From the cell containing the given text, extract its center point as (x, y) coordinate. 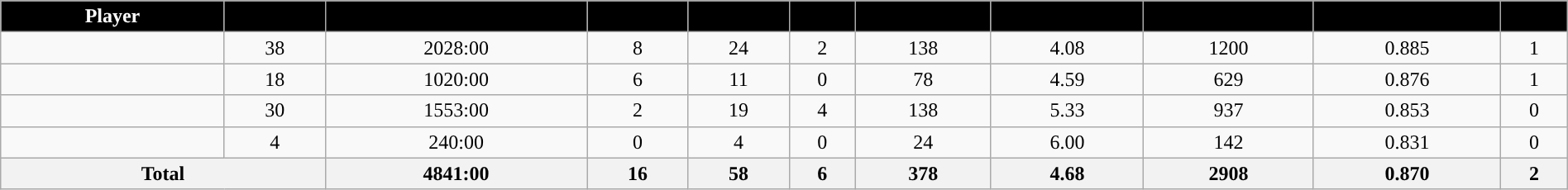
4.59 (1067, 79)
58 (739, 173)
1553:00 (457, 111)
0.876 (1407, 79)
78 (923, 79)
0.853 (1407, 111)
16 (638, 173)
4.08 (1067, 48)
6.00 (1067, 142)
937 (1229, 111)
4841:00 (457, 173)
0.870 (1407, 173)
2028:00 (457, 48)
1200 (1229, 48)
8 (638, 48)
Player (112, 17)
0.885 (1407, 48)
629 (1229, 79)
11 (739, 79)
2908 (1229, 173)
Total (163, 173)
142 (1229, 142)
19 (739, 111)
1020:00 (457, 79)
38 (275, 48)
240:00 (457, 142)
5.33 (1067, 111)
18 (275, 79)
378 (923, 173)
4.68 (1067, 173)
30 (275, 111)
0.831 (1407, 142)
